Extract the [x, y] coordinate from the center of the cell holding the provided text.  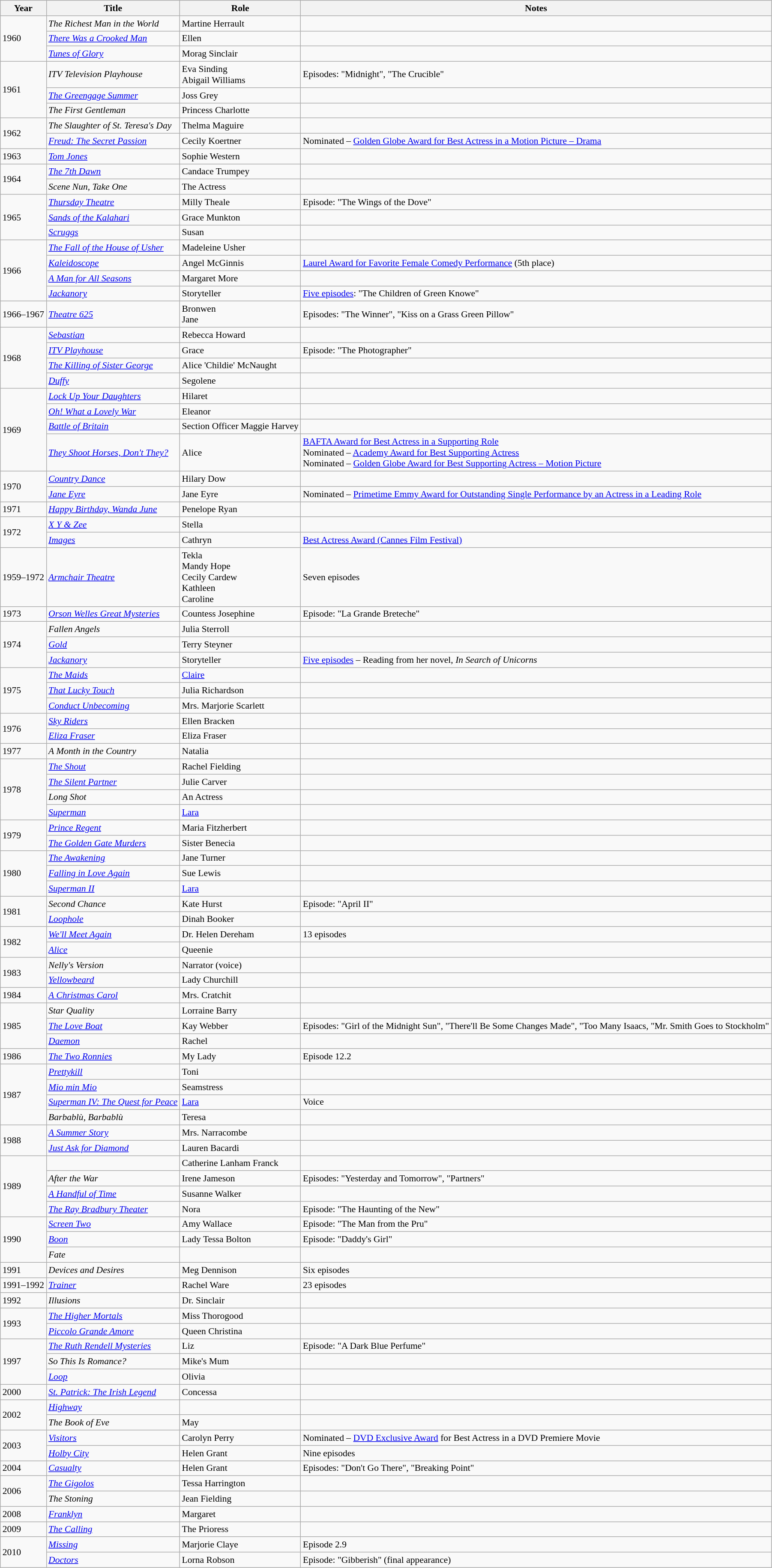
The Higher Mortals [113, 1316]
Doctors [113, 1560]
1959–1972 [23, 577]
The Silent Partner [113, 782]
Episode 2.9 [536, 1545]
Martine Herrault [240, 24]
1984 [23, 996]
Susan [240, 233]
2010 [23, 1553]
Carolyn Perry [240, 1438]
Cecily Koertner [240, 141]
The Gigolos [113, 1484]
Five episodes – Reading from her novel, In Search of Unicorns [536, 660]
1988 [23, 1141]
ITV Playhouse [113, 350]
Best Actress Award (Cannes Film Festival) [536, 540]
Tessa Harrington [240, 1484]
Amy Wallace [240, 1224]
Julie Carver [240, 782]
Kaleidoscope [113, 263]
1960 [23, 39]
2002 [23, 1415]
Lauren Bacardi [240, 1148]
Teresa [240, 1118]
Terry Steyner [240, 645]
A Handful of Time [113, 1194]
The Ray Bradbury Theater [113, 1209]
Episodes: "The Winner", "Kiss on a Grass Green Pillow" [536, 314]
Mio min Mio [113, 1087]
Countess Josephine [240, 614]
Margaret [240, 1514]
Illusions [113, 1301]
Grace [240, 350]
Dinah Booker [240, 919]
That Lucky Touch [113, 691]
Narrator (voice) [240, 965]
Madeleine Usher [240, 248]
Meg Dennison [240, 1270]
There Was a Crooked Man [113, 39]
Barbablù, Barbablù [113, 1118]
2009 [23, 1529]
Voice [536, 1102]
Episodes: "Midnight", "The Crucible" [536, 75]
Mike's Mum [240, 1362]
1980 [23, 873]
The Richest Man in the World [113, 24]
Superman II [113, 889]
A Month in the Country [113, 751]
Notes [536, 8]
1970 [23, 486]
Nora [240, 1209]
Role [240, 8]
Rachel [240, 1041]
Olivia [240, 1377]
Ellen Bracken [240, 721]
Duffy [113, 381]
The Shout [113, 767]
1991–1992 [23, 1285]
13 episodes [536, 935]
Queen Christina [240, 1331]
Franklyn [113, 1514]
After the War [113, 1179]
Missing [113, 1545]
The Two Ronnies [113, 1057]
The Love Boat [113, 1026]
Episode: "The Haunting of the New" [536, 1209]
Lorna Robson [240, 1560]
Scene Nun, Take One [113, 187]
1982 [23, 942]
1973 [23, 614]
1990 [23, 1239]
Kate Hurst [240, 904]
Five episodes: "The Children of Green Knowe" [536, 294]
Princess Charlotte [240, 110]
Title [113, 8]
Episode 12.2 [536, 1057]
A Christmas Carol [113, 996]
1985 [23, 1026]
Loophole [113, 919]
Scruggs [113, 233]
Second Chance [113, 904]
1972 [23, 533]
Grace Munkton [240, 218]
Susanne Walker [240, 1194]
23 episodes [536, 1285]
Sky Riders [113, 721]
The Greengage Summer [113, 95]
Angel McGinnis [240, 263]
Episodes: "Yesterday and Tomorrow", "Partners" [536, 1179]
Hilaret [240, 396]
Morag Sinclair [240, 54]
Oh! What a Lovely War [113, 411]
Thelma Maguire [240, 126]
Sands of the Kalahari [113, 218]
Six episodes [536, 1270]
Episode: "The Photographer" [536, 350]
Julia Sterroll [240, 629]
1986 [23, 1057]
So This Is Romance? [113, 1362]
Stella [240, 525]
2006 [23, 1491]
Falling in Love Again [113, 873]
ITV Television Playhouse [113, 75]
Episode: "April II" [536, 904]
Yellowbeard [113, 980]
Segolene [240, 381]
Fate [113, 1255]
May [240, 1423]
Rachel Ware [240, 1285]
Country Dance [113, 479]
St. Patrick: The Irish Legend [113, 1392]
Ellen [240, 39]
1961 [23, 90]
1964 [23, 179]
Orson Welles Great Mysteries [113, 614]
Alice 'Childie' McNaught [240, 366]
Toni [240, 1072]
Conduct Unbecoming [113, 706]
1977 [23, 751]
Trainer [113, 1285]
The Fall of the House of Usher [113, 248]
Jane Turner [240, 858]
1962 [23, 134]
Episode: "The Wings of the Dove" [536, 202]
Miss Thorogood [240, 1316]
Joss Grey [240, 95]
Holby City [113, 1453]
Eva SindingAbigail Williams [240, 75]
X Y & Zee [113, 525]
Thursday Theatre [113, 202]
Dr. Helen Dereham [240, 935]
Year [23, 8]
Sister Benecia [240, 843]
Cathryn [240, 540]
Seven episodes [536, 577]
Nelly's Version [113, 965]
The Book of Eve [113, 1423]
Section Officer Maggie Harvey [240, 426]
Marjorie Claye [240, 1545]
Nominated – DVD Exclusive Award for Best Actress in a DVD Premiere Movie [536, 1438]
Lorraine Barry [240, 1011]
Devices and Desires [113, 1270]
2003 [23, 1446]
Just Ask for Diamond [113, 1148]
TeklaMandy HopeCecily CardewKathleenCaroline [240, 577]
1987 [23, 1094]
The Calling [113, 1529]
They Shoot Horses, Don't They? [113, 453]
The Maids [113, 675]
A Man for All Seasons [113, 278]
The Golden Gate Murders [113, 843]
The Prioress [240, 1529]
Superman IV: The Quest for Peace [113, 1102]
Visitors [113, 1438]
Screen Two [113, 1224]
Eleanor [240, 411]
Nominated – Primetime Emmy Award for Outstanding Single Performance by an Actress in a Leading Role [536, 494]
Mrs. Narracombe [240, 1133]
Casualty [113, 1468]
Episodes: "Girl of the Midnight Sun", "There'll Be Some Changes Made", "Too Many Isaacs, "Mr. Smith Goes to Stockholm" [536, 1026]
2008 [23, 1514]
Nine episodes [536, 1453]
Episodes: "Don't Go There", "Breaking Point" [536, 1468]
Prince Regent [113, 828]
Episode: "Gibberish" (final appearance) [536, 1560]
Sue Lewis [240, 873]
Boon [113, 1240]
Theatre 625 [113, 314]
Lady Churchill [240, 980]
Nominated – Golden Globe Award for Best Actress in a Motion Picture – Drama [536, 141]
Claire [240, 675]
Freud: The Secret Passion [113, 141]
The Awakening [113, 858]
1968 [23, 358]
We'll Meet Again [113, 935]
Long Shot [113, 797]
The Stoning [113, 1499]
Julia Richardson [240, 691]
The First Gentleman [113, 110]
1971 [23, 510]
Margaret More [240, 278]
The 7th Dawn [113, 172]
Kay Webber [240, 1026]
Dr. Sinclair [240, 1301]
The Ruth Rendell Mysteries [113, 1346]
1963 [23, 156]
The Killing of Sister George [113, 366]
Tunes of Glory [113, 54]
Liz [240, 1346]
2004 [23, 1468]
1978 [23, 790]
Happy Birthday, Wanda June [113, 510]
Battle of Britain [113, 426]
1969 [23, 430]
1992 [23, 1301]
1974 [23, 645]
Sebastian [113, 335]
Loop [113, 1377]
Penelope Ryan [240, 510]
Rebecca Howard [240, 335]
1983 [23, 973]
Jean Fielding [240, 1499]
BronwenJane [240, 314]
1993 [23, 1323]
Rachel Fielding [240, 767]
Episode: "A Dark Blue Perfume" [536, 1346]
Prettykill [113, 1072]
Lock Up Your Daughters [113, 396]
1976 [23, 729]
The Slaughter of St. Teresa's Day [113, 126]
1979 [23, 835]
Laurel Award for Favorite Female Comedy Performance (5th place) [536, 263]
1965 [23, 218]
1991 [23, 1270]
Star Quality [113, 1011]
Daemon [113, 1041]
Natalia [240, 751]
Maria Fitzherbert [240, 828]
Hilary Dow [240, 479]
Concessa [240, 1392]
Superman [113, 813]
Queenie [240, 950]
Lady Tessa Bolton [240, 1240]
Armchair Theatre [113, 577]
Irene Jameson [240, 1179]
Mrs. Cratchit [240, 996]
Milly Theale [240, 202]
1966 [23, 271]
1975 [23, 690]
Sophie Western [240, 156]
Seamstress [240, 1087]
The Actress [240, 187]
Highway [113, 1407]
Episode: "The Man from the Pru" [536, 1224]
1989 [23, 1186]
Candace Trumpey [240, 172]
1997 [23, 1362]
A Summer Story [113, 1133]
My Lady [240, 1057]
Piccolo Grande Amore [113, 1331]
Images [113, 540]
Tom Jones [113, 156]
Episode: "Daddy's Girl" [536, 1240]
Mrs. Marjorie Scarlett [240, 706]
An Actress [240, 797]
Episode: "La Grande Breteche" [536, 614]
1981 [23, 911]
Catherine Lanham Franck [240, 1163]
Gold [113, 645]
2000 [23, 1392]
1966–1967 [23, 314]
Fallen Angels [113, 629]
